Return the [x, y] coordinate for the center point of the cell that contains the specified text.  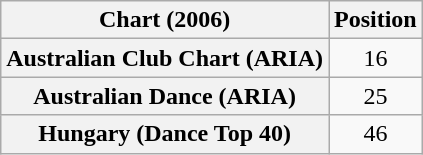
Hungary (Dance Top 40) [165, 134]
Chart (2006) [165, 20]
46 [375, 134]
Position [375, 20]
Australian Dance (ARIA) [165, 96]
25 [375, 96]
Australian Club Chart (ARIA) [165, 58]
16 [375, 58]
